For the text-containing cell, return its midpoint in (x, y) coordinate format. 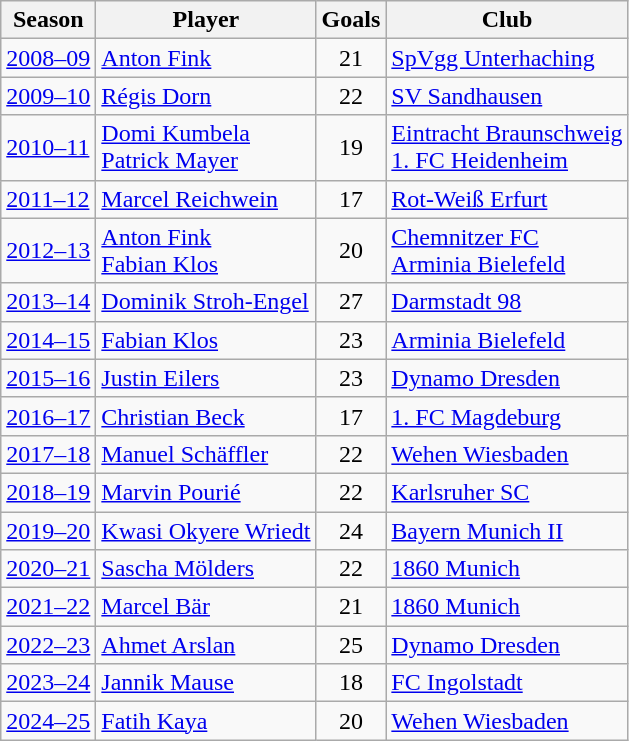
Fatih Kaya (206, 721)
Manuel Schäffler (206, 454)
2010–11 (48, 148)
2021–22 (48, 607)
2019–20 (48, 531)
2015–16 (48, 378)
Darmstadt 98 (507, 302)
Eintracht Braunschweig1. FC Heidenheim (507, 148)
2024–25 (48, 721)
2012–13 (48, 250)
Player (206, 20)
Christian Beck (206, 416)
2017–18 (48, 454)
Ahmet Arslan (206, 645)
Anton Fink (206, 58)
24 (351, 531)
Marcel Reichwein (206, 199)
18 (351, 683)
Marvin Pourié (206, 492)
Domi Kumbela Patrick Mayer (206, 148)
Club (507, 20)
Fabian Klos (206, 340)
Chemnitzer FCArminia Bielefeld (507, 250)
Sascha Mölders (206, 569)
2020–21 (48, 569)
1. FC Magdeburg (507, 416)
2023–24 (48, 683)
Season (48, 20)
Goals (351, 20)
SV Sandhausen (507, 96)
Rot-Weiß Erfurt (507, 199)
2011–12 (48, 199)
Justin Eilers (206, 378)
19 (351, 148)
2016–17 (48, 416)
Karlsruher SC (507, 492)
27 (351, 302)
2009–10 (48, 96)
Marcel Bär (206, 607)
2013–14 (48, 302)
SpVgg Unterhaching (507, 58)
2014–15 (48, 340)
25 (351, 645)
2008–09 (48, 58)
Jannik Mause (206, 683)
Kwasi Okyere Wriedt (206, 531)
2022–23 (48, 645)
FC Ingolstadt (507, 683)
Dominik Stroh-Engel (206, 302)
Arminia Bielefeld (507, 340)
Anton Fink Fabian Klos (206, 250)
Régis Dorn (206, 96)
2018–19 (48, 492)
Bayern Munich II (507, 531)
